Scan for the cell matching the given text and deliver its (x, y) coordinate at center. 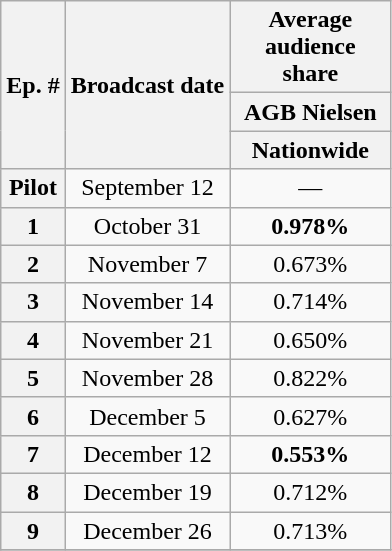
November 28 (148, 378)
December 5 (148, 416)
Average audience share (310, 47)
December 19 (148, 492)
— (310, 188)
0.712% (310, 492)
0.627% (310, 416)
4 (33, 340)
0.978% (310, 226)
0.553% (310, 454)
0.822% (310, 378)
November 14 (148, 302)
Nationwide (310, 150)
Pilot (33, 188)
2 (33, 264)
Broadcast date (148, 85)
8 (33, 492)
October 31 (148, 226)
0.713% (310, 531)
September 12 (148, 188)
9 (33, 531)
0.714% (310, 302)
0.650% (310, 340)
Ep. # (33, 85)
6 (33, 416)
3 (33, 302)
5 (33, 378)
November 7 (148, 264)
December 26 (148, 531)
November 21 (148, 340)
1 (33, 226)
0.673% (310, 264)
7 (33, 454)
December 12 (148, 454)
AGB Nielsen (310, 112)
